Capture the cell that displays the provided text and extract its (X, Y) central coordinate. 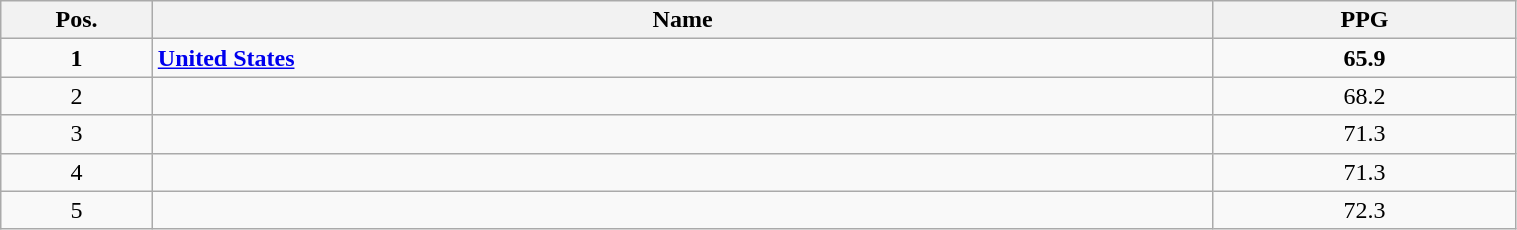
65.9 (1364, 58)
United States (682, 58)
3 (77, 134)
2 (77, 96)
72.3 (1364, 210)
1 (77, 58)
Name (682, 20)
5 (77, 210)
68.2 (1364, 96)
Pos. (77, 20)
4 (77, 172)
PPG (1364, 20)
